Capture the cell that displays the provided text and extract its (x, y) central coordinate. 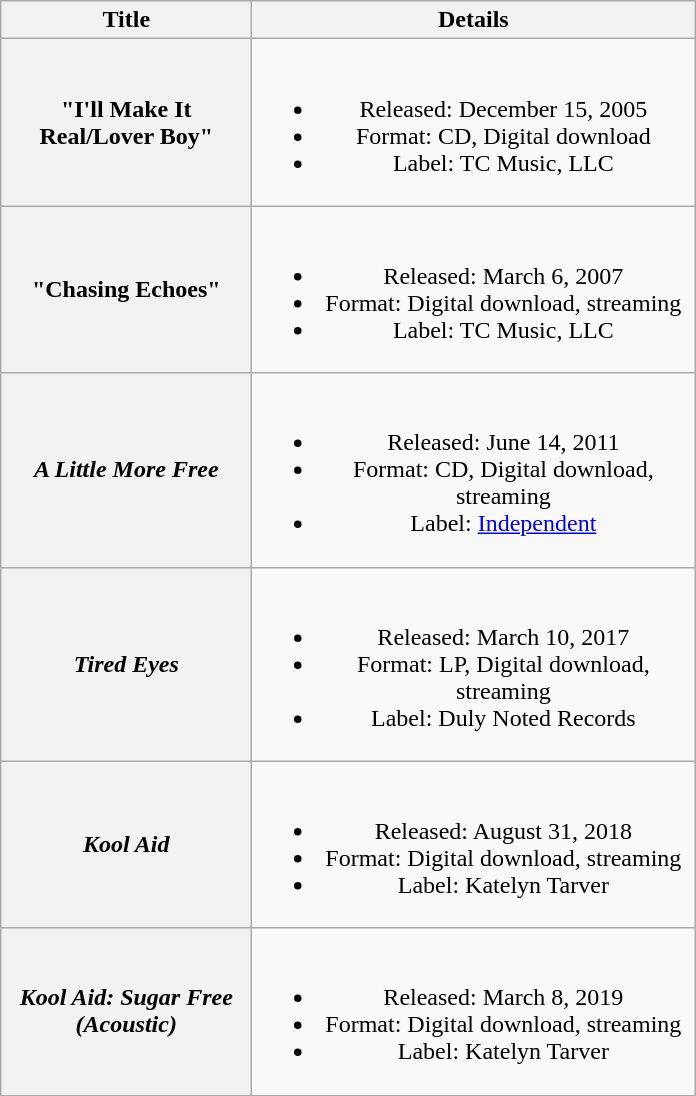
"Chasing Echoes" (126, 290)
Kool Aid: Sugar Free (Acoustic) (126, 1012)
Released: March 10, 2017Format: LP, Digital download, streamingLabel: Duly Noted Records (474, 664)
A Little More Free (126, 470)
Title (126, 20)
Details (474, 20)
Released: March 6, 2007Format: Digital download, streamingLabel: TC Music, LLC (474, 290)
Released: June 14, 2011Format: CD, Digital download, streamingLabel: Independent (474, 470)
Kool Aid (126, 844)
Released: August 31, 2018Format: Digital download, streamingLabel: Katelyn Tarver (474, 844)
Released: March 8, 2019Format: Digital download, streamingLabel: Katelyn Tarver (474, 1012)
"I'll Make It Real/Lover Boy" (126, 122)
Tired Eyes (126, 664)
Released: December 15, 2005Format: CD, Digital downloadLabel: TC Music, LLC (474, 122)
